Identify which cell holds the provided text, then report its (x, y) central coordinate. 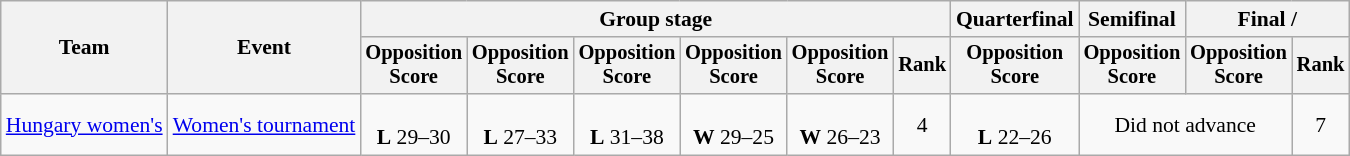
Quarterfinal (1015, 19)
Did not advance (1186, 124)
L 22–26 (1015, 124)
W 29–25 (734, 124)
W 26–23 (840, 124)
L 27–33 (520, 124)
Semifinal (1132, 19)
Group stage (656, 19)
Hungary women's (84, 124)
Final / (1267, 19)
Women's tournament (264, 124)
4 (922, 124)
Team (84, 48)
L 29–30 (414, 124)
L 31–38 (628, 124)
7 (1321, 124)
Event (264, 48)
